Determine the (x, y) coordinate at the center of the cell enclosing the given text.  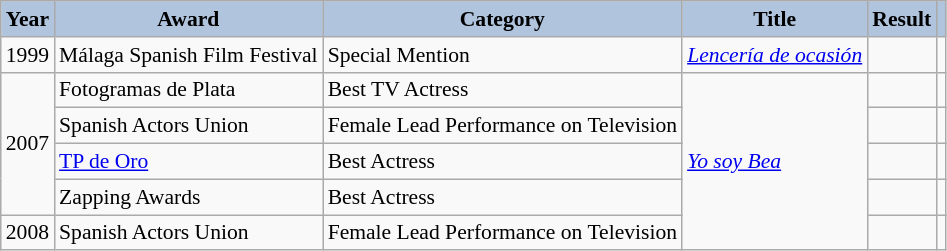
Category (502, 19)
Best TV Actress (502, 90)
Málaga Spanish Film Festival (188, 55)
TP de Oro (188, 162)
1999 (28, 55)
Award (188, 19)
Year (28, 19)
Title (774, 19)
Fotogramas de Plata (188, 90)
2008 (28, 233)
Result (902, 19)
Yo soy Bea (774, 161)
2007 (28, 143)
Lencería de ocasión (774, 55)
Zapping Awards (188, 197)
Special Mention (502, 55)
